Output the (x, y) coordinate of the center of the cell containing the given text.  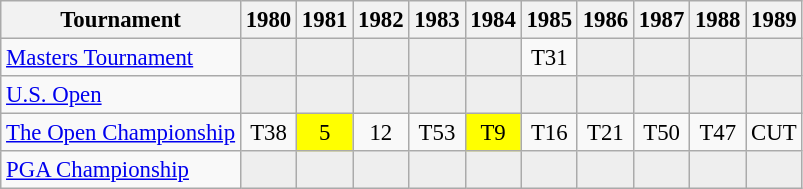
PGA Championship (121, 170)
CUT (774, 133)
1981 (325, 20)
T53 (437, 133)
1986 (605, 20)
12 (381, 133)
1988 (718, 20)
1980 (268, 20)
Masters Tournament (121, 58)
T21 (605, 133)
1989 (774, 20)
T38 (268, 133)
1984 (493, 20)
1985 (549, 20)
1987 (661, 20)
1982 (381, 20)
T50 (661, 133)
U.S. Open (121, 95)
Tournament (121, 20)
T47 (718, 133)
The Open Championship (121, 133)
T31 (549, 58)
T16 (549, 133)
5 (325, 133)
T9 (493, 133)
1983 (437, 20)
